Extract the [X, Y] coordinate from the center of the cell holding the provided text.  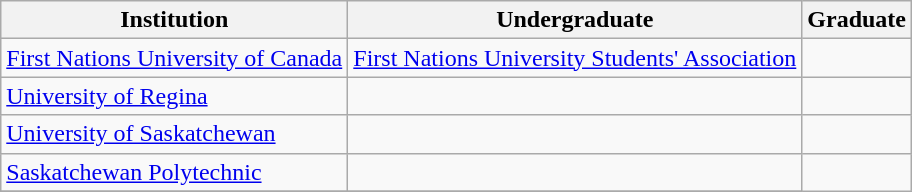
First Nations University of Canada [174, 58]
Graduate [857, 20]
Saskatchewan Polytechnic [174, 172]
Institution [174, 20]
First Nations University Students' Association [575, 58]
University of Regina [174, 96]
Undergraduate [575, 20]
University of Saskatchewan [174, 134]
